For the text-containing cell, return its midpoint in (x, y) coordinate format. 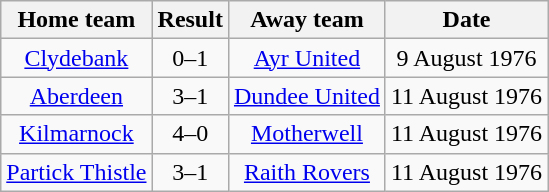
4–0 (190, 134)
Result (190, 20)
Away team (306, 20)
Motherwell (306, 134)
9 August 1976 (466, 58)
0–1 (190, 58)
Kilmarnock (76, 134)
Aberdeen (76, 96)
Partick Thistle (76, 172)
Raith Rovers (306, 172)
Dundee United (306, 96)
Date (466, 20)
Ayr United (306, 58)
Home team (76, 20)
Clydebank (76, 58)
